Identify which cell holds the provided text, then report its [X, Y] central coordinate. 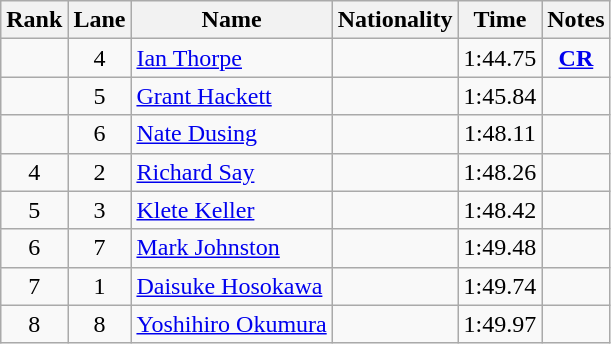
Nate Dusing [232, 134]
1:48.11 [500, 134]
1:49.74 [500, 286]
1:45.84 [500, 96]
Grant Hackett [232, 96]
1:49.48 [500, 248]
1:49.97 [500, 324]
Richard Say [232, 172]
Klete Keller [232, 210]
Lane [100, 20]
Notes [576, 20]
Yoshihiro Okumura [232, 324]
Rank [34, 20]
Daisuke Hosokawa [232, 286]
CR [576, 58]
1:44.75 [500, 58]
Name [232, 20]
Time [500, 20]
2 [100, 172]
Ian Thorpe [232, 58]
1:48.26 [500, 172]
1 [100, 286]
3 [100, 210]
1:48.42 [500, 210]
Mark Johnston [232, 248]
Nationality [395, 20]
